Determine the [x, y] coordinate at the center of the cell enclosing the given text.  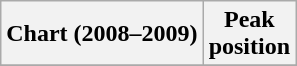
Peakposition [249, 34]
Chart (2008–2009) [102, 34]
